Search for the cell housing the specified text and yield its [X, Y] center coordinate. 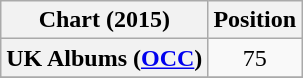
UK Albums (OCC) [104, 58]
Position [255, 20]
Chart (2015) [104, 20]
75 [255, 58]
